From the cell containing the given text, extract its center point as (x, y) coordinate. 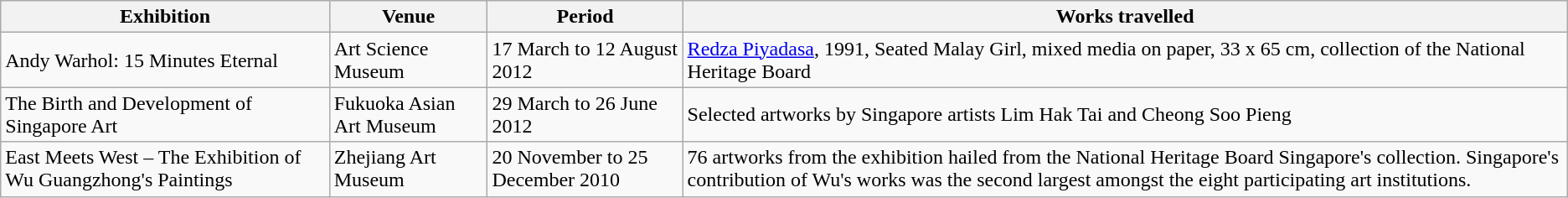
East Meets West – The Exhibition of Wu Guangzhong's Paintings (165, 169)
Selected artworks by Singapore artists Lim Hak Tai and Cheong Soo Pieng (1125, 114)
Zhejiang Art Museum (409, 169)
Andy Warhol: 15 Minutes Eternal (165, 60)
Exhibition (165, 17)
17 March to 12 August 2012 (585, 60)
Works travelled (1125, 17)
Fukuoka Asian Art Museum (409, 114)
Venue (409, 17)
29 March to 26 June 2012 (585, 114)
The Birth and Development of Singapore Art (165, 114)
Redza Piyadasa, 1991, Seated Malay Girl, mixed media on paper, 33 x 65 cm, collection of the National Heritage Board (1125, 60)
Period (585, 17)
20 November to 25 December 2010 (585, 169)
Art Science Museum (409, 60)
